Detect which cell encompasses the target text, then output its (x, y) center coordinate. 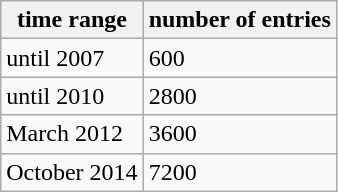
until 2007 (72, 58)
time range (72, 20)
number of entries (240, 20)
3600 (240, 134)
600 (240, 58)
March 2012 (72, 134)
until 2010 (72, 96)
2800 (240, 96)
7200 (240, 172)
October 2014 (72, 172)
